Return [x, y] of the center of cell containing provided text 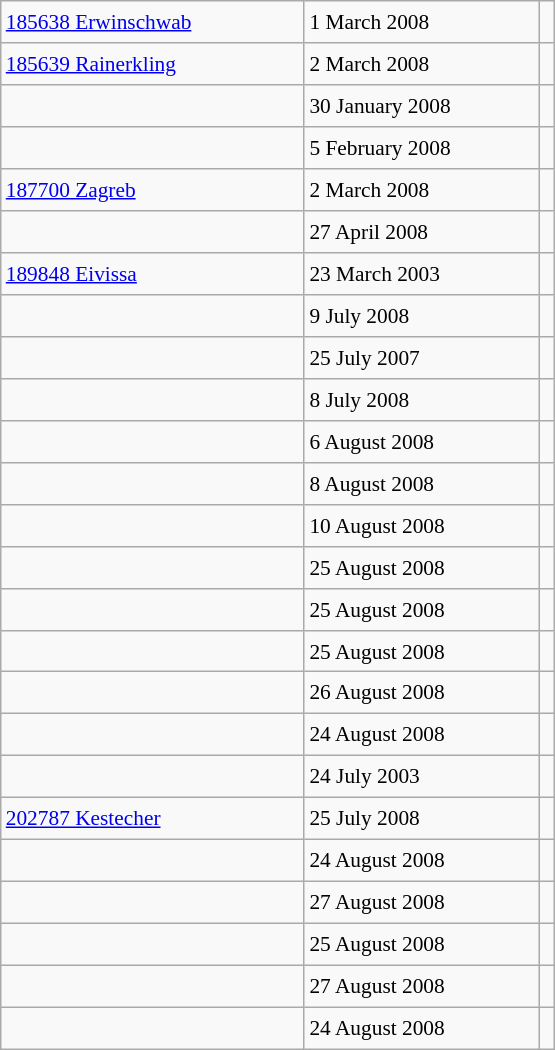
8 July 2008 [422, 399]
8 August 2008 [422, 483]
10 August 2008 [422, 525]
185639 Rainerkling [153, 64]
185638 Erwinschwab [153, 22]
187700 Zagreb [153, 190]
24 July 2003 [422, 777]
25 July 2008 [422, 819]
202787 Kestecher [153, 819]
5 February 2008 [422, 148]
27 April 2008 [422, 232]
26 August 2008 [422, 693]
30 January 2008 [422, 106]
23 March 2003 [422, 274]
6 August 2008 [422, 441]
9 July 2008 [422, 316]
189848 Eivissa [153, 274]
1 March 2008 [422, 22]
25 July 2007 [422, 358]
